Extract the (x, y) coordinate from the center of the cell holding the provided text.  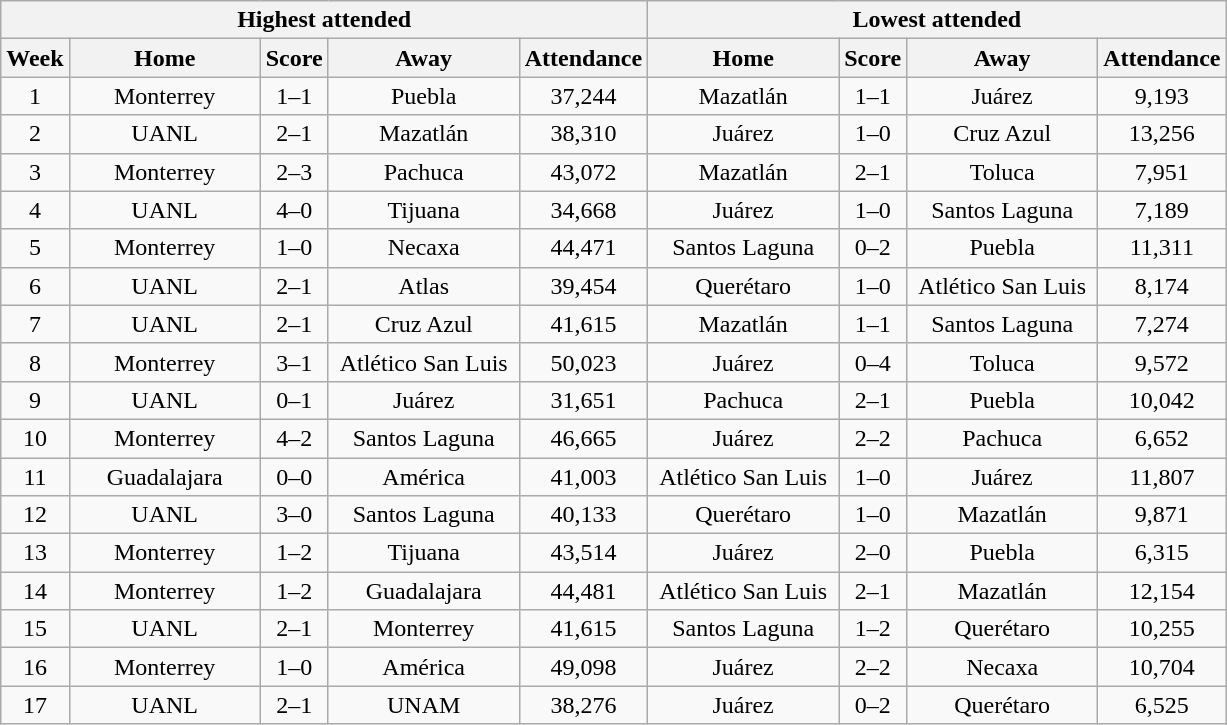
UNAM (424, 705)
8,174 (1162, 286)
40,133 (583, 515)
13 (35, 553)
14 (35, 591)
9,572 (1162, 362)
13,256 (1162, 134)
49,098 (583, 667)
10,042 (1162, 400)
6,652 (1162, 438)
37,244 (583, 96)
9,871 (1162, 515)
Week (35, 58)
6 (35, 286)
8 (35, 362)
3–1 (294, 362)
6,315 (1162, 553)
12,154 (1162, 591)
43,514 (583, 553)
0–4 (873, 362)
44,471 (583, 248)
3 (35, 172)
15 (35, 629)
3–0 (294, 515)
10,255 (1162, 629)
34,668 (583, 210)
38,310 (583, 134)
0–0 (294, 477)
4–0 (294, 210)
46,665 (583, 438)
39,454 (583, 286)
41,003 (583, 477)
38,276 (583, 705)
4–2 (294, 438)
11,807 (1162, 477)
16 (35, 667)
0–1 (294, 400)
6,525 (1162, 705)
Lowest attended (937, 20)
1 (35, 96)
2 (35, 134)
9 (35, 400)
7,274 (1162, 324)
44,481 (583, 591)
Highest attended (324, 20)
7 (35, 324)
43,072 (583, 172)
5 (35, 248)
11,311 (1162, 248)
10 (35, 438)
10,704 (1162, 667)
4 (35, 210)
2–3 (294, 172)
2–0 (873, 553)
50,023 (583, 362)
17 (35, 705)
7,189 (1162, 210)
9,193 (1162, 96)
Atlas (424, 286)
31,651 (583, 400)
7,951 (1162, 172)
11 (35, 477)
12 (35, 515)
